Extract the [x, y] coordinate from the center of the cell holding the provided text.  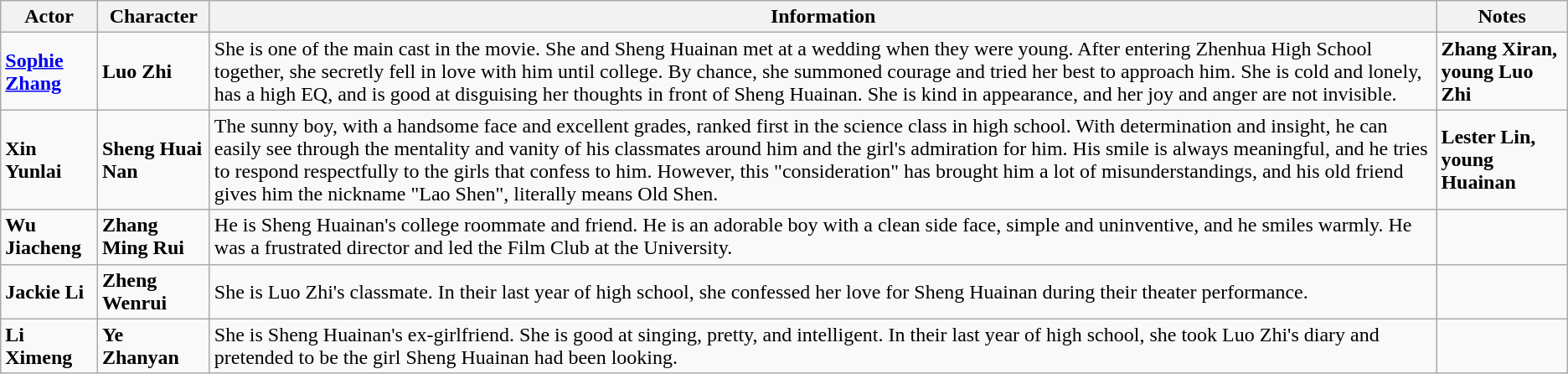
Zhang Ming Rui [153, 236]
Li Ximeng [49, 345]
She is Luo Zhi's classmate. In their last year of high school, she confessed her love for Sheng Huainan during their theater performance. [823, 292]
Jackie Li [49, 292]
Actor [49, 17]
Character [153, 17]
Lester Lin, young Huainan [1502, 159]
Notes [1502, 17]
Wu Jiacheng [49, 236]
Information [823, 17]
Sheng Huai Nan [153, 159]
Luo Zhi [153, 71]
Zhang Xiran, young Luo Zhi [1502, 71]
Xin Yunlai [49, 159]
Zheng Wenrui [153, 292]
Sophie Zhang [49, 71]
Ye Zhanyan [153, 345]
